Search for the cell housing the specified text and yield its [X, Y] center coordinate. 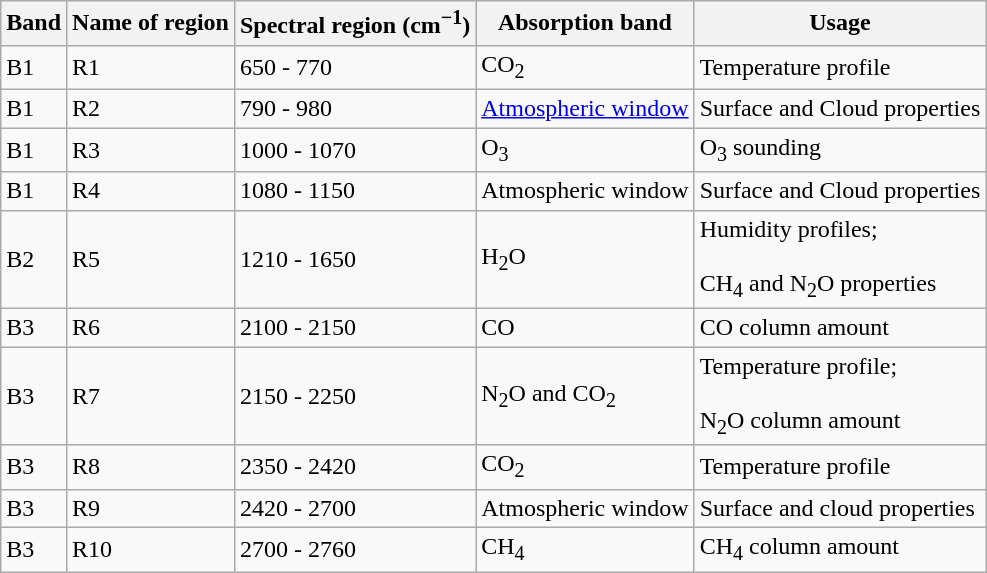
R8 [151, 467]
790 - 980 [354, 109]
2350 - 2420 [354, 467]
O3 [585, 150]
1000 - 1070 [354, 150]
1210 - 1650 [354, 259]
R3 [151, 150]
R7 [151, 396]
Humidity profiles; CH4 and N2O properties [840, 259]
R9 [151, 508]
2420 - 2700 [354, 508]
H2O [585, 259]
R6 [151, 327]
Absorption band [585, 24]
R5 [151, 259]
2100 - 2150 [354, 327]
Temperature profile; N2O column amount [840, 396]
650 - 770 [354, 67]
1080 - 1150 [354, 191]
Name of region [151, 24]
R2 [151, 109]
R1 [151, 67]
R4 [151, 191]
CO column amount [840, 327]
R10 [151, 549]
N2O and CO2 [585, 396]
CH4 [585, 549]
Spectral region (cm−1) [354, 24]
O3 sounding [840, 150]
Band [34, 24]
B2 [34, 259]
CH4 column amount [840, 549]
Surface and cloud properties [840, 508]
Usage [840, 24]
2150 - 2250 [354, 396]
CO [585, 327]
2700 - 2760 [354, 549]
